From the cell containing the given text, extract its center point as [X, Y] coordinate. 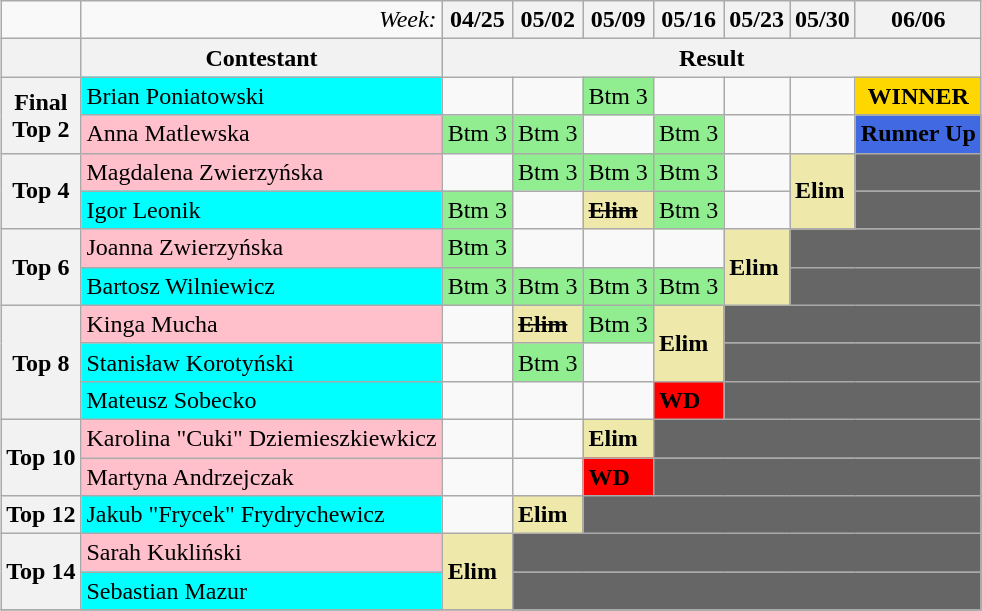
Magdalena Zwierzyńska [262, 172]
Result [712, 58]
Joanna Zwierzyńska [262, 248]
04/25 [477, 20]
Sarah Kukliński [262, 553]
Bartosz Wilniewicz [262, 286]
Top 6 [41, 267]
Contestant [262, 58]
Top 4 [41, 191]
FinalTop 2 [41, 115]
Igor Leonik [262, 210]
Top 10 [41, 457]
Mateusz Sobecko [262, 400]
WINNER [918, 96]
Stanisław Korotyński [262, 362]
Top 12 [41, 515]
Top 14 [41, 572]
05/16 [688, 20]
Jakub "Frycek" Frydrychewicz [262, 515]
05/09 [618, 20]
Top 8 [41, 362]
Week: [262, 20]
05/23 [757, 20]
05/02 [548, 20]
Kinga Mucha [262, 324]
Sebastian Mazur [262, 591]
Martyna Andrzejczak [262, 477]
Anna Matlewska [262, 134]
Karolina "Cuki" Dziemieszkiewkicz [262, 438]
Brian Poniatowski [262, 96]
Runner Up [918, 134]
06/06 [918, 20]
05/30 [823, 20]
